Extract the (X, Y) coordinate from the center of the cell holding the provided text.  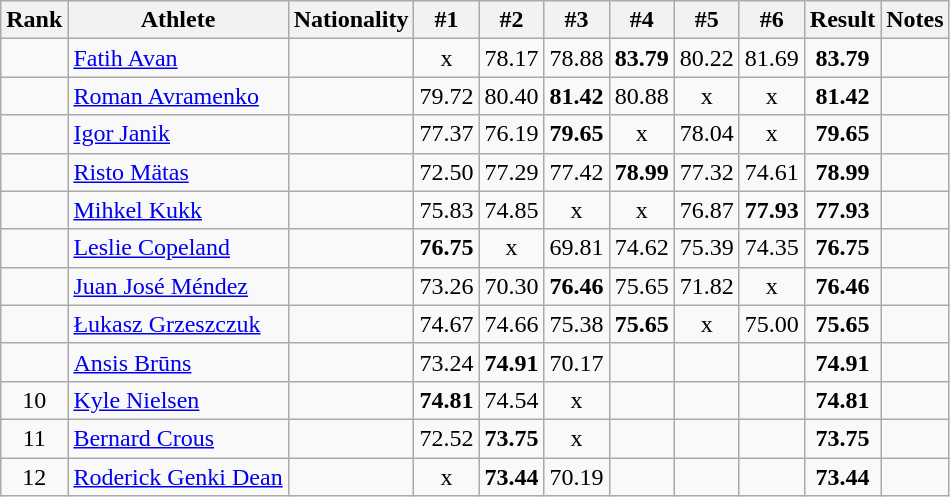
74.67 (446, 324)
76.87 (706, 210)
Igor Janik (178, 134)
72.52 (446, 438)
#6 (772, 20)
Roderick Genki Dean (178, 477)
74.85 (512, 210)
70.19 (576, 477)
10 (34, 400)
Kyle Nielsen (178, 400)
81.69 (772, 58)
80.40 (512, 96)
73.24 (446, 362)
75.39 (706, 248)
78.04 (706, 134)
72.50 (446, 172)
Risto Mätas (178, 172)
Bernard Crous (178, 438)
Roman Avramenko (178, 96)
80.22 (706, 58)
Nationality (351, 20)
74.35 (772, 248)
Notes (915, 20)
75.00 (772, 324)
74.61 (772, 172)
74.66 (512, 324)
74.54 (512, 400)
73.26 (446, 286)
70.17 (576, 362)
Łukasz Grzeszczuk (178, 324)
#4 (642, 20)
#1 (446, 20)
78.88 (576, 58)
Leslie Copeland (178, 248)
70.30 (512, 286)
Result (842, 20)
Mihkel Kukk (178, 210)
Juan José Méndez (178, 286)
Ansis Brūns (178, 362)
75.38 (576, 324)
77.32 (706, 172)
11 (34, 438)
Athlete (178, 20)
#3 (576, 20)
71.82 (706, 286)
76.19 (512, 134)
75.83 (446, 210)
Fatih Avan (178, 58)
Rank (34, 20)
77.29 (512, 172)
#5 (706, 20)
78.17 (512, 58)
12 (34, 477)
77.37 (446, 134)
80.88 (642, 96)
74.62 (642, 248)
77.42 (576, 172)
79.72 (446, 96)
69.81 (576, 248)
#2 (512, 20)
